Provide the (x, y) coordinate of the cell's center where the given text is located.  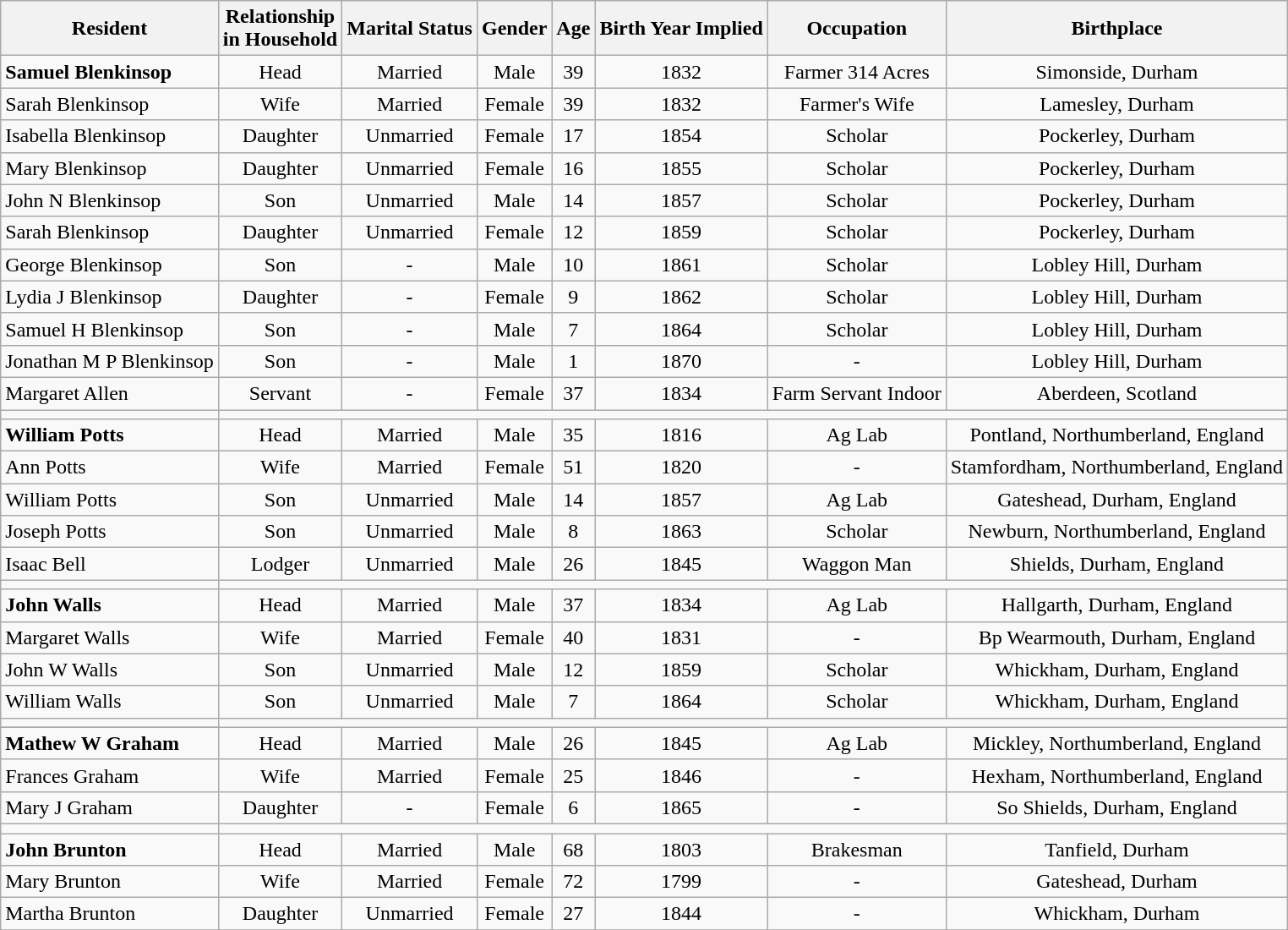
68 (573, 850)
Isabella Blenkinsop (110, 136)
John Walls (110, 605)
Marital Status (410, 29)
Shields, Durham, England (1116, 564)
51 (573, 468)
Occupation (857, 29)
Newburn, Northumberland, England (1116, 532)
1799 (681, 882)
27 (573, 914)
Whickham, Durham (1116, 914)
Margaret Walls (110, 637)
1862 (681, 297)
Mary J Graham (110, 807)
Waggon Man (857, 564)
Pontland, Northumberland, England (1116, 435)
Brakesman (857, 850)
Frances Graham (110, 775)
1865 (681, 807)
Mickley, Northumberland, England (1116, 743)
Lydia J Blenkinsop (110, 297)
Margaret Allen (110, 393)
Stamfordham, Northumberland, England (1116, 468)
Samuel Blenkinsop (110, 72)
Mary Blenkinsop (110, 168)
Servant (280, 393)
William Walls (110, 702)
George Blenkinsop (110, 265)
72 (573, 882)
Hexham, Northumberland, England (1116, 775)
Ann Potts (110, 468)
Isaac Bell (110, 564)
16 (573, 168)
Birthplace (1116, 29)
Age (573, 29)
Gateshead, Durham (1116, 882)
Farm Servant Indoor (857, 393)
35 (573, 435)
1855 (681, 168)
10 (573, 265)
1803 (681, 850)
6 (573, 807)
1854 (681, 136)
Gender (514, 29)
Jonathan M P Blenkinsop (110, 361)
Mary Brunton (110, 882)
Martha Brunton (110, 914)
Farmer 314 Acres (857, 72)
Bp Wearmouth, Durham, England (1116, 637)
Lodger (280, 564)
8 (573, 532)
Lamesley, Durham (1116, 104)
1846 (681, 775)
Birth Year Implied (681, 29)
1820 (681, 468)
1870 (681, 361)
1844 (681, 914)
Resident (110, 29)
Mathew W Graham (110, 743)
Simonside, Durham (1116, 72)
Tanfield, Durham (1116, 850)
Samuel H Blenkinsop (110, 329)
25 (573, 775)
So Shields, Durham, England (1116, 807)
Relationshipin Household (280, 29)
40 (573, 637)
Farmer's Wife (857, 104)
9 (573, 297)
1863 (681, 532)
1 (573, 361)
17 (573, 136)
1831 (681, 637)
Hallgarth, Durham, England (1116, 605)
John Brunton (110, 850)
Joseph Potts (110, 532)
1861 (681, 265)
Gateshead, Durham, England (1116, 500)
John W Walls (110, 670)
John N Blenkinsop (110, 200)
1816 (681, 435)
Aberdeen, Scotland (1116, 393)
